Capture the cell that displays the provided text and extract its (X, Y) central coordinate. 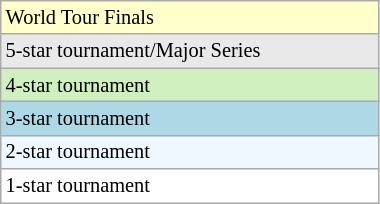
World Tour Finals (190, 17)
3-star tournament (190, 118)
5-star tournament/Major Series (190, 51)
2-star tournament (190, 152)
1-star tournament (190, 186)
4-star tournament (190, 85)
